Provide the [X, Y] coordinate of the cell's center where the given text is located.  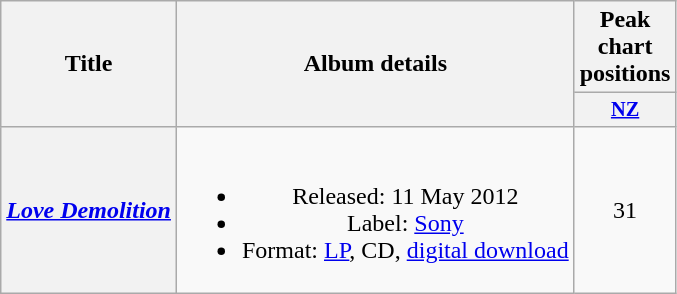
Album details [375, 64]
Peak chart positions [625, 47]
NZ [625, 110]
Released: 11 May 2012Label: SonyFormat: LP, CD, digital download [375, 210]
Title [89, 64]
31 [625, 210]
Love Demolition [89, 210]
